Find where the given text appears and provide that cell's center as [x, y] coordinate. 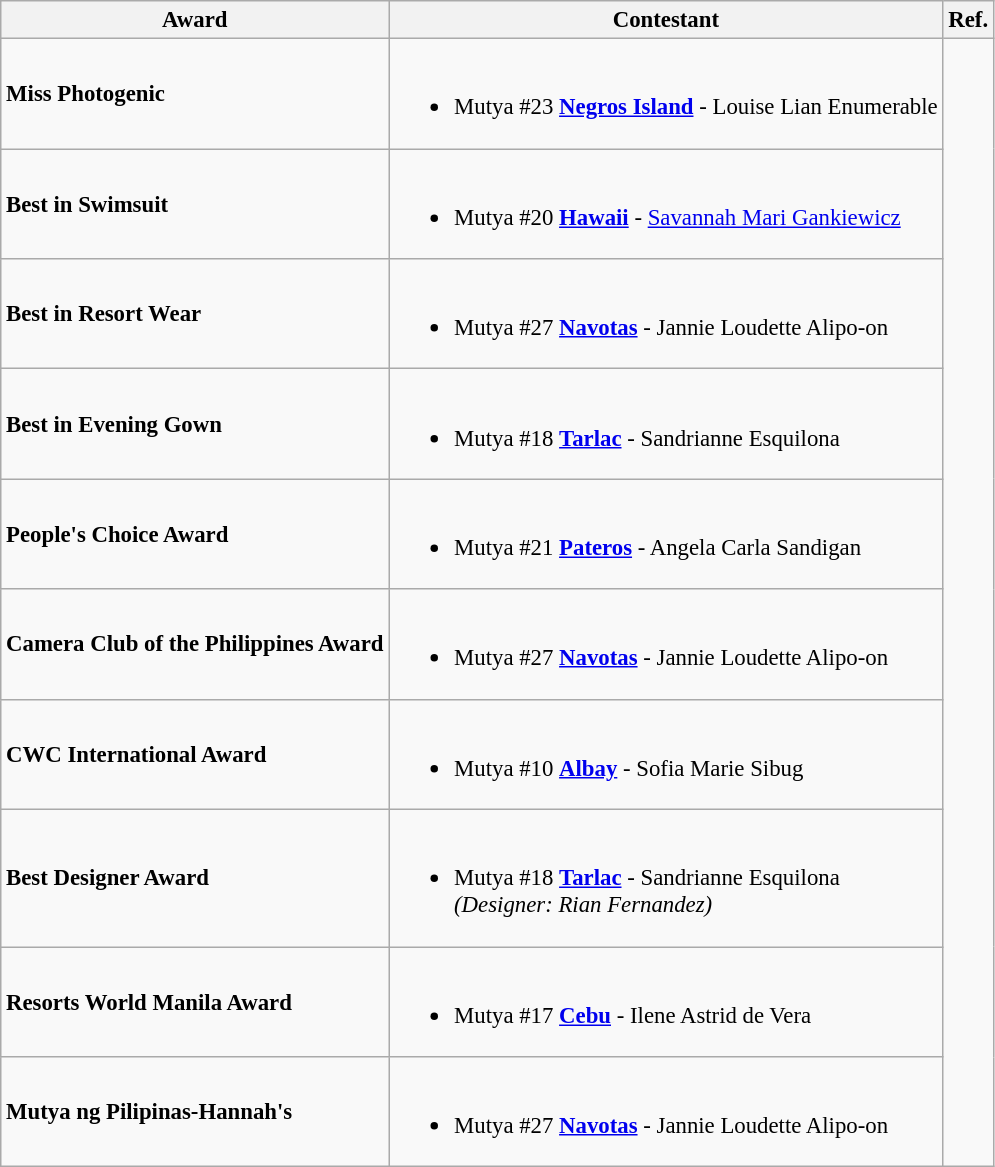
Mutya #18 Tarlac - Sandrianne Esquilona [666, 424]
Camera Club of the Philippines Award [195, 644]
Contestant [666, 20]
Best in Resort Wear [195, 314]
Miss Photogenic [195, 94]
Best in Swimsuit [195, 204]
Mutya #20 Hawaii - Savannah Mari Gankiewicz [666, 204]
Best Designer Award [195, 878]
Mutya #18 Tarlac - Sandrianne Esquilona(Designer: Rian Fernandez) [666, 878]
Mutya #17 Cebu - Ilene Astrid de Vera [666, 1002]
Resorts World Manila Award [195, 1002]
Best in Evening Gown [195, 424]
CWC International Award [195, 754]
Mutya #23 Negros Island - Louise Lian Enumerable [666, 94]
Mutya #10 Albay - Sofia Marie Sibug [666, 754]
People's Choice Award [195, 534]
Award [195, 20]
Mutya #21 Pateros - Angela Carla Sandigan [666, 534]
Mutya ng Pilipinas-Hannah's [195, 1112]
Ref. [968, 20]
